Return [X, Y] of the center of cell containing provided text 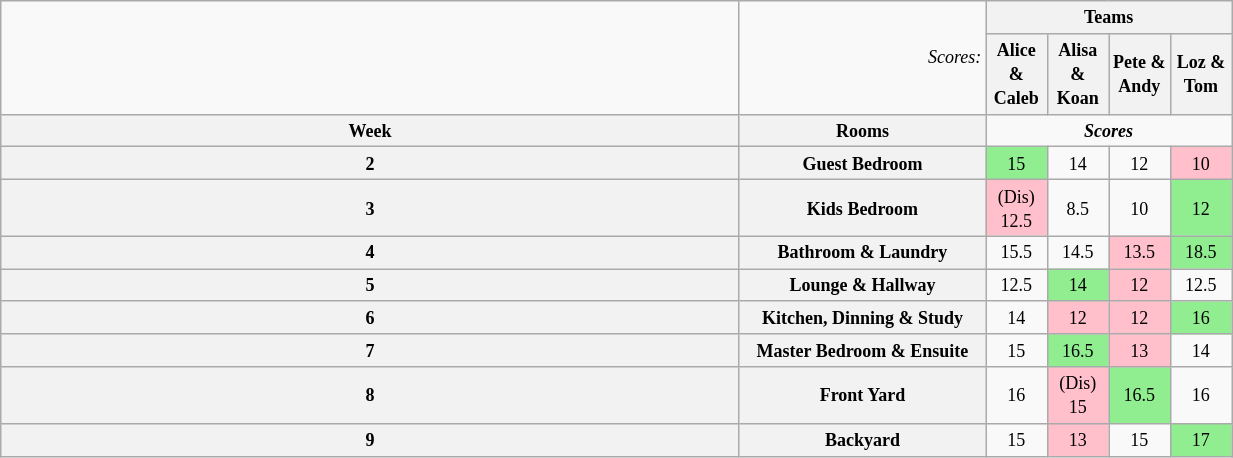
18.5 [1201, 252]
Alisa & Koan [1078, 74]
Teams [1109, 18]
Alice & Caleb [1017, 74]
Guest Bedroom [862, 164]
Master Bedroom & Ensuite [862, 350]
Pete & Andy [1140, 74]
Bathroom & Laundry [862, 252]
Scores: [862, 58]
14.5 [1078, 252]
Kitchen, Dinning & Study [862, 318]
Rooms [862, 130]
Scores [1109, 130]
5 [370, 286]
2 [370, 164]
Loz & Tom [1201, 74]
Front Yard [862, 396]
8.5 [1078, 208]
13.5 [1140, 252]
6 [370, 318]
(Dis) 15 [1078, 396]
Kids Bedroom [862, 208]
15.5 [1017, 252]
Week [370, 130]
(Dis) 12.5 [1017, 208]
17 [1201, 440]
8 [370, 396]
7 [370, 350]
9 [370, 440]
3 [370, 208]
Backyard [862, 440]
Lounge & Hallway [862, 286]
4 [370, 252]
